Identify which cell holds the provided text, then report its [X, Y] central coordinate. 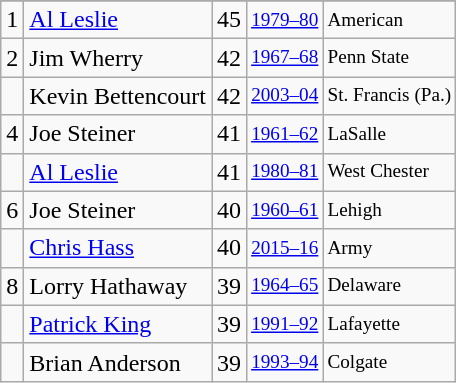
Army [390, 248]
45 [230, 20]
2 [12, 58]
Lorry Hathaway [118, 286]
1980–81 [285, 172]
Chris Hass [118, 248]
1961–62 [285, 134]
Penn State [390, 58]
1979–80 [285, 20]
St. Francis (Pa.) [390, 96]
LaSalle [390, 134]
American [390, 20]
Lehigh [390, 210]
Delaware [390, 286]
2015–16 [285, 248]
Brian Anderson [118, 362]
6 [12, 210]
8 [12, 286]
Patrick King [118, 324]
4 [12, 134]
Colgate [390, 362]
1 [12, 20]
1993–94 [285, 362]
1967–68 [285, 58]
2003–04 [285, 96]
Lafayette [390, 324]
1964–65 [285, 286]
1960–61 [285, 210]
Jim Wherry [118, 58]
Kevin Bettencourt [118, 96]
West Chester [390, 172]
1991–92 [285, 324]
